Return the (X, Y) coordinate for the center point of the cell that contains the specified text.  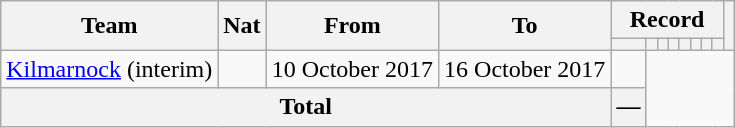
Nat (242, 26)
From (352, 26)
Total (306, 107)
Kilmarnock (interim) (110, 69)
— (628, 107)
16 October 2017 (525, 69)
Team (110, 26)
To (525, 26)
10 October 2017 (352, 69)
Record (667, 20)
